Scan for the cell matching the given text and deliver its (X, Y) coordinate at center. 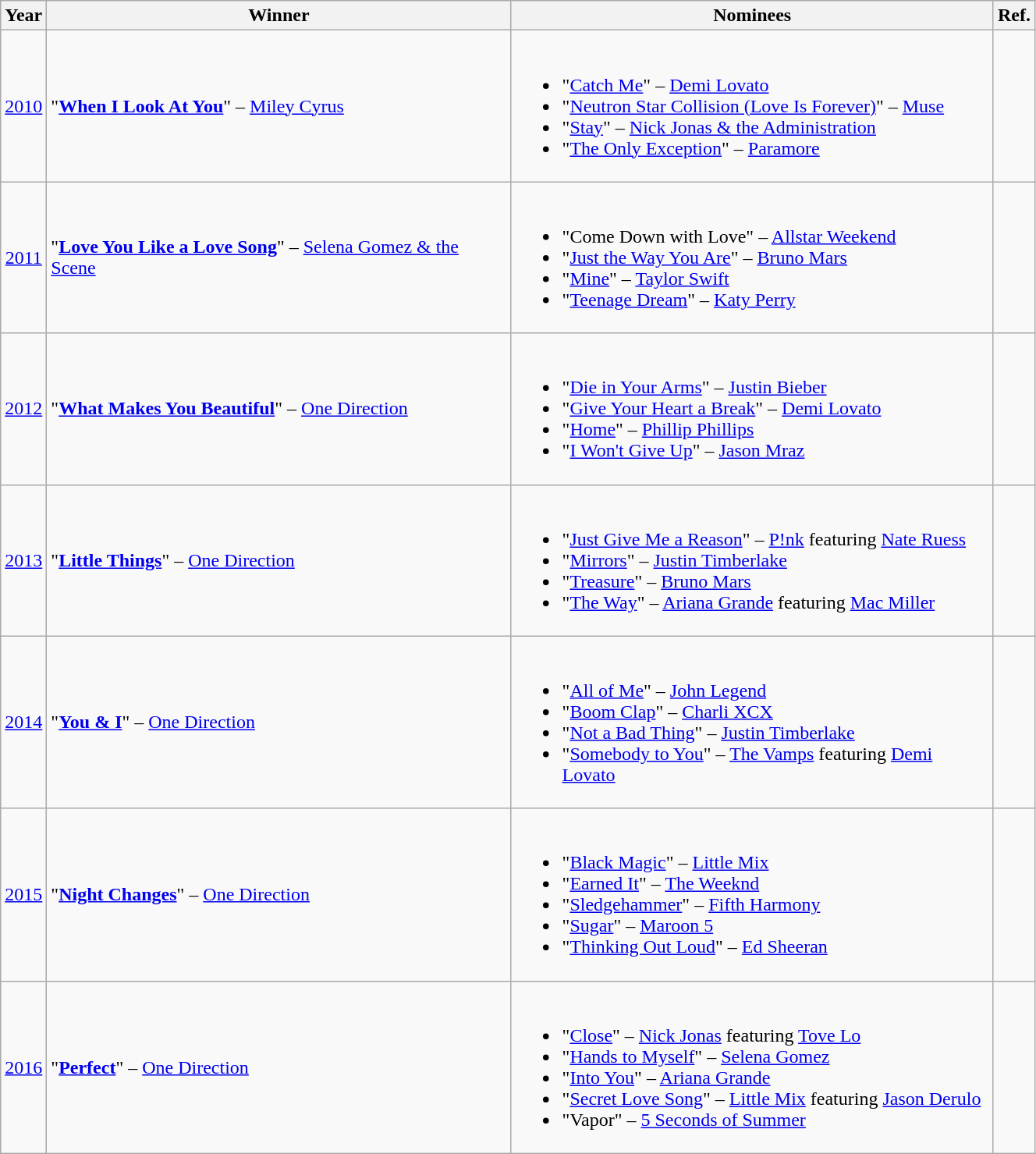
"All of Me" – John Legend"Boom Clap" – Charli XCX"Not a Bad Thing" – Justin Timberlake"Somebody to You" – The Vamps featuring Demi Lovato (752, 723)
"Catch Me" – Demi Lovato"Neutron Star Collision (Love Is Forever)" – Muse"Stay" – Nick Jonas & the Administration"The Only Exception" – Paramore (752, 106)
Year (23, 16)
"Just Give Me a Reason" – P!nk featuring Nate Ruess"Mirrors" – Justin Timberlake"Treasure" – Bruno Mars"The Way" – Ariana Grande featuring Mac Miller (752, 560)
"Love You Like a Love Song" – Selena Gomez & the Scene (279, 257)
"What Makes You Beautiful" – One Direction (279, 409)
2013 (23, 560)
"Black Magic" – Little Mix"Earned It" – The Weeknd"Sledgehammer" – Fifth Harmony"Sugar" – Maroon 5"Thinking Out Loud" – Ed Sheeran (752, 894)
2012 (23, 409)
Winner (279, 16)
2014 (23, 723)
"When I Look At You" – Miley Cyrus (279, 106)
"You & I" – One Direction (279, 723)
"Night Changes" – One Direction (279, 894)
2010 (23, 106)
Ref. (1014, 16)
"Die in Your Arms" – Justin Bieber"Give Your Heart a Break" – Demi Lovato"Home" – Phillip Phillips"I Won't Give Up" – Jason Mraz (752, 409)
2016 (23, 1067)
2011 (23, 257)
"Come Down with Love" – Allstar Weekend"Just the Way You Are" – Bruno Mars"Mine" – Taylor Swift"Teenage Dream" – Katy Perry (752, 257)
2015 (23, 894)
"Little Things" – One Direction (279, 560)
"Perfect" – One Direction (279, 1067)
Nominees (752, 16)
